Provide the (x, y) coordinate of the cell's center where the given text is located.  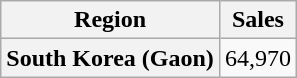
64,970 (258, 58)
Region (110, 20)
Sales (258, 20)
South Korea (Gaon) (110, 58)
